Locate the cell with the specified text and output its [X, Y] center coordinate. 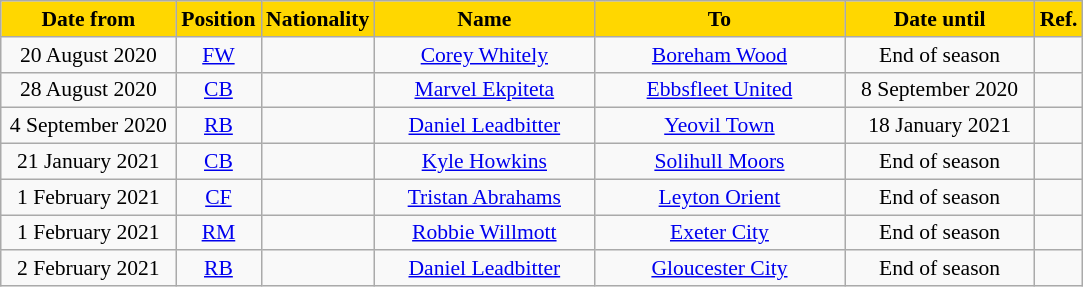
Kyle Howkins [484, 162]
Robbie Willmott [484, 233]
To [719, 19]
Ebbsfleet United [719, 90]
FW [218, 55]
Leyton Orient [719, 197]
Gloucester City [719, 269]
Date until [940, 19]
Marvel Ekpiteta [484, 90]
2 February 2021 [88, 269]
Yeovil Town [719, 126]
18 January 2021 [940, 126]
RM [218, 233]
Boreham Wood [719, 55]
Corey Whitely [484, 55]
28 August 2020 [88, 90]
Name [484, 19]
Solihull Moors [719, 162]
Position [218, 19]
Exeter City [719, 233]
20 August 2020 [88, 55]
Tristan Abrahams [484, 197]
8 September 2020 [940, 90]
4 September 2020 [88, 126]
CF [218, 197]
Ref. [1059, 19]
21 January 2021 [88, 162]
Nationality [318, 19]
Date from [88, 19]
